For the text-containing cell, return its midpoint in [X, Y] coordinate format. 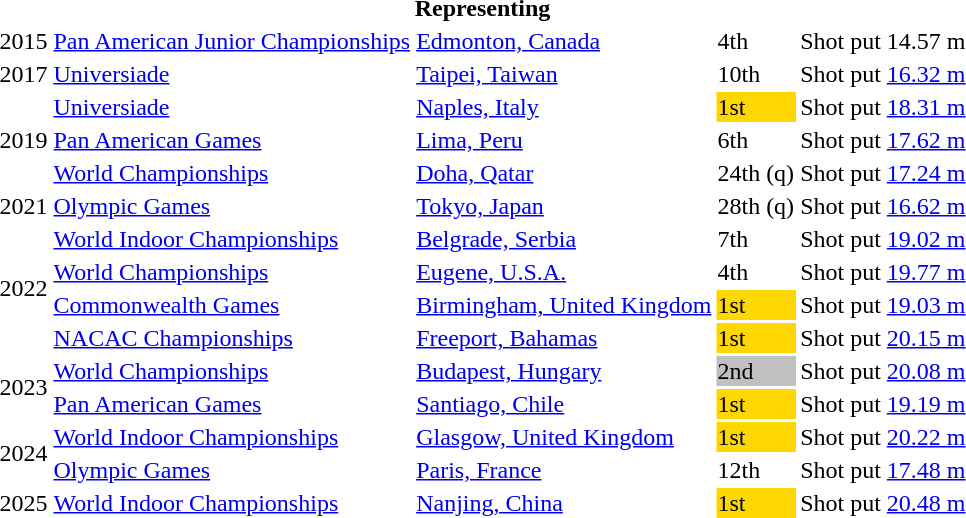
Nanjing, China [564, 503]
24th (q) [756, 173]
Commonwealth Games [232, 305]
Naples, Italy [564, 107]
6th [756, 140]
28th (q) [756, 206]
Taipei, Taiwan [564, 74]
Budapest, Hungary [564, 371]
2nd [756, 371]
Eugene, U.S.A. [564, 272]
Freeport, Bahamas [564, 338]
Doha, Qatar [564, 173]
Glasgow, United Kingdom [564, 437]
Pan American Junior Championships [232, 41]
10th [756, 74]
Tokyo, Japan [564, 206]
Birmingham, United Kingdom [564, 305]
12th [756, 470]
7th [756, 239]
Santiago, Chile [564, 404]
NACAC Championships [232, 338]
Edmonton, Canada [564, 41]
Paris, France [564, 470]
Lima, Peru [564, 140]
Belgrade, Serbia [564, 239]
